Extract the (X, Y) coordinate from the center of the cell holding the provided text.  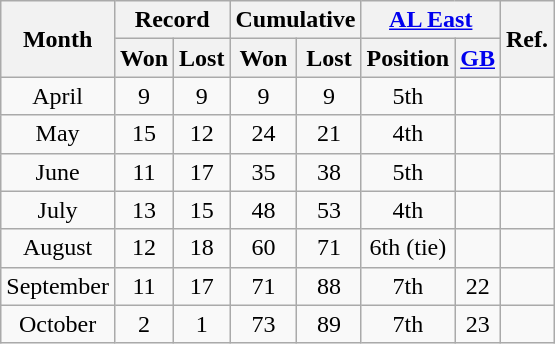
AL East (431, 20)
Ref. (528, 39)
Month (58, 39)
Position (408, 58)
May (58, 134)
6th (tie) (408, 248)
89 (329, 324)
24 (264, 134)
1 (202, 324)
Cumulative (296, 20)
21 (329, 134)
73 (264, 324)
22 (478, 286)
July (58, 210)
88 (329, 286)
60 (264, 248)
2 (144, 324)
53 (329, 210)
48 (264, 210)
June (58, 172)
23 (478, 324)
August (58, 248)
GB (478, 58)
September (58, 286)
38 (329, 172)
Record (172, 20)
18 (202, 248)
October (58, 324)
35 (264, 172)
13 (144, 210)
April (58, 96)
